Capture the cell that displays the provided text and extract its [X, Y] central coordinate. 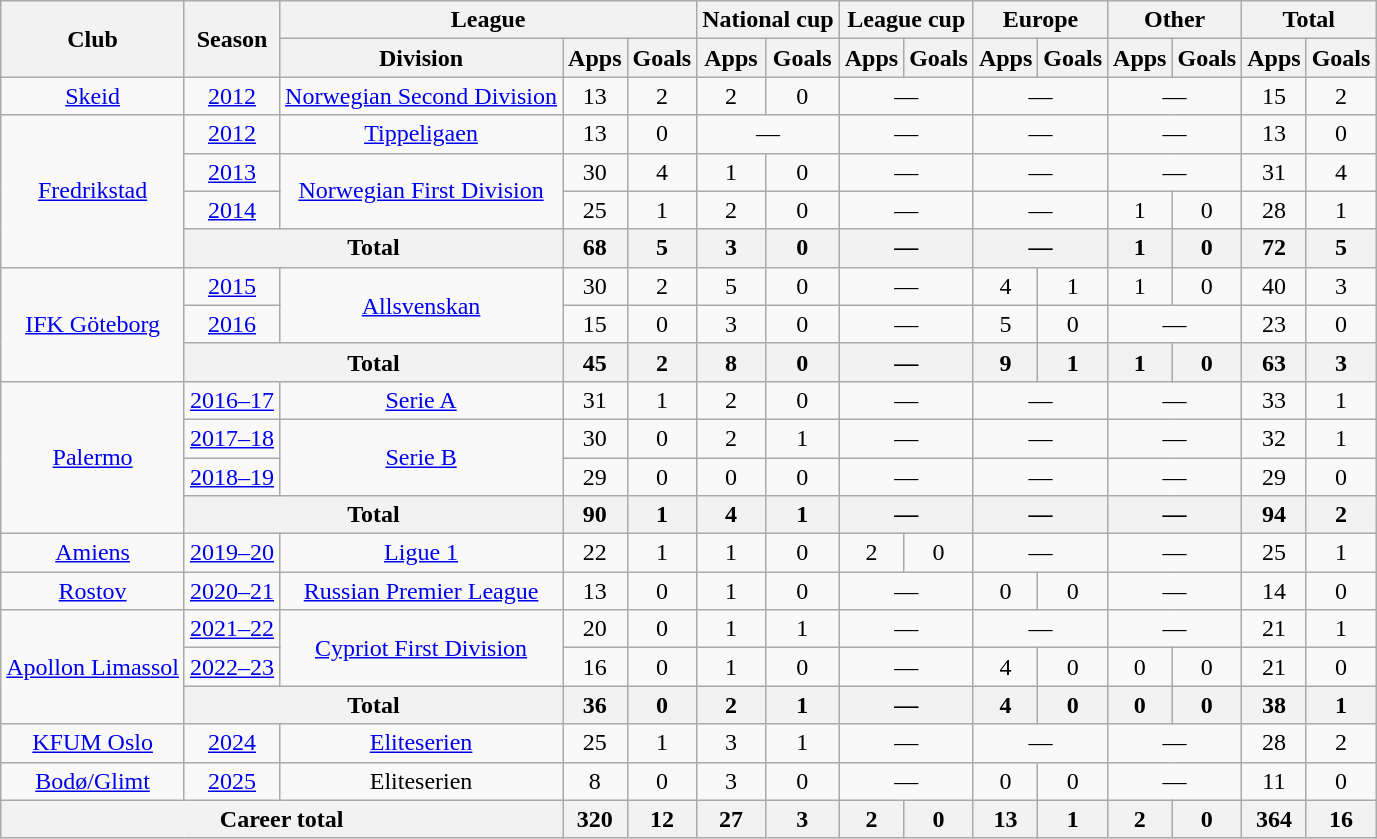
36 [595, 705]
Serie B [422, 457]
20 [595, 629]
2016–17 [232, 400]
23 [1274, 324]
2024 [232, 743]
IFK Göteborg [93, 324]
2021–22 [232, 629]
Cypriot First Division [422, 648]
Allsvenskan [422, 305]
2022–23 [232, 667]
League [488, 20]
14 [1274, 591]
2015 [232, 286]
40 [1274, 286]
27 [731, 819]
9 [1005, 362]
45 [595, 362]
33 [1274, 400]
68 [595, 248]
Season [232, 39]
32 [1274, 438]
2025 [232, 781]
2014 [232, 210]
Apollon Limassol [93, 667]
2016 [232, 324]
Club [93, 39]
320 [595, 819]
2020–21 [232, 591]
Bodø/Glimt [93, 781]
Skeid [93, 96]
72 [1274, 248]
364 [1274, 819]
Amiens [93, 553]
Career total [282, 819]
Norwegian First Division [422, 191]
11 [1274, 781]
2017–18 [232, 438]
Serie A [422, 400]
2019–20 [232, 553]
Other [1175, 20]
Russian Premier League [422, 591]
Palermo [93, 457]
63 [1274, 362]
2018–19 [232, 477]
Fredrikstad [93, 191]
Tippeligaen [422, 134]
94 [1274, 515]
Rostov [93, 591]
Europe [1040, 20]
Ligue 1 [422, 553]
Division [422, 58]
38 [1274, 705]
90 [595, 515]
KFUM Oslo [93, 743]
National cup [768, 20]
League cup [906, 20]
Norwegian Second Division [422, 96]
2013 [232, 172]
12 [662, 819]
22 [595, 553]
